Output the (X, Y) coordinate of the center of the cell containing the given text.  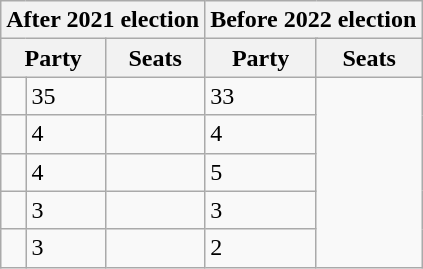
After 2021 election (103, 20)
5 (261, 172)
35 (66, 96)
Before 2022 election (314, 20)
33 (261, 96)
2 (261, 248)
